Return the [x, y] coordinate for the center point of the cell that contains the specified text.  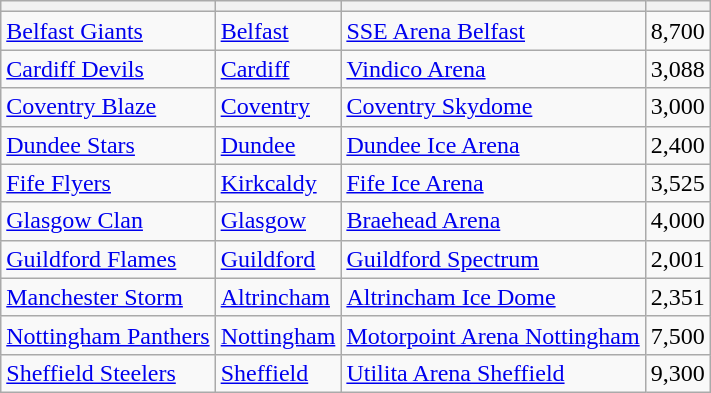
Vindico Arena [493, 69]
Sheffield Steelers [108, 373]
4,000 [678, 221]
Glasgow Clan [108, 221]
2,400 [678, 145]
3,000 [678, 107]
Coventry Skydome [493, 107]
Motorpoint Arena Nottingham [493, 335]
Fife Ice Arena [493, 183]
Coventry Blaze [108, 107]
Dundee [278, 145]
9,300 [678, 373]
Coventry [278, 107]
Guildford Flames [108, 259]
Altrincham Ice Dome [493, 297]
7,500 [678, 335]
Dundee Stars [108, 145]
Guildford [278, 259]
3,088 [678, 69]
Manchester Storm [108, 297]
Cardiff Devils [108, 69]
Braehead Arena [493, 221]
Nottingham Panthers [108, 335]
Guildford Spectrum [493, 259]
Fife Flyers [108, 183]
SSE Arena Belfast [493, 31]
Nottingham [278, 335]
Utilita Arena Sheffield [493, 373]
3,525 [678, 183]
Sheffield [278, 373]
Belfast Giants [108, 31]
8,700 [678, 31]
Cardiff [278, 69]
Belfast [278, 31]
2,001 [678, 259]
Kirkcaldy [278, 183]
Altrincham [278, 297]
Glasgow [278, 221]
Dundee Ice Arena [493, 145]
2,351 [678, 297]
